Locate the cell with the specified text and output its [x, y] center coordinate. 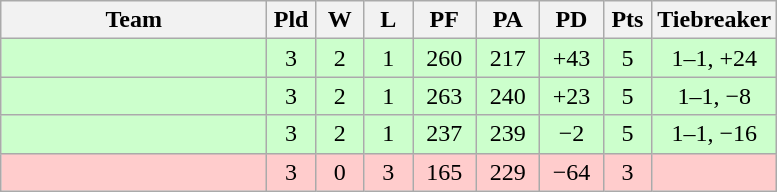
217 [508, 58]
263 [444, 96]
Tiebreaker [714, 20]
+23 [572, 96]
PA [508, 20]
W [340, 20]
Pld [292, 20]
L [388, 20]
1–1, −16 [714, 134]
237 [444, 134]
165 [444, 172]
0 [340, 172]
−64 [572, 172]
+43 [572, 58]
PF [444, 20]
1–1, +24 [714, 58]
239 [508, 134]
−2 [572, 134]
1–1, −8 [714, 96]
260 [444, 58]
Team [134, 20]
PD [572, 20]
240 [508, 96]
229 [508, 172]
Pts [628, 20]
